Return (X, Y) of the center of cell containing provided text 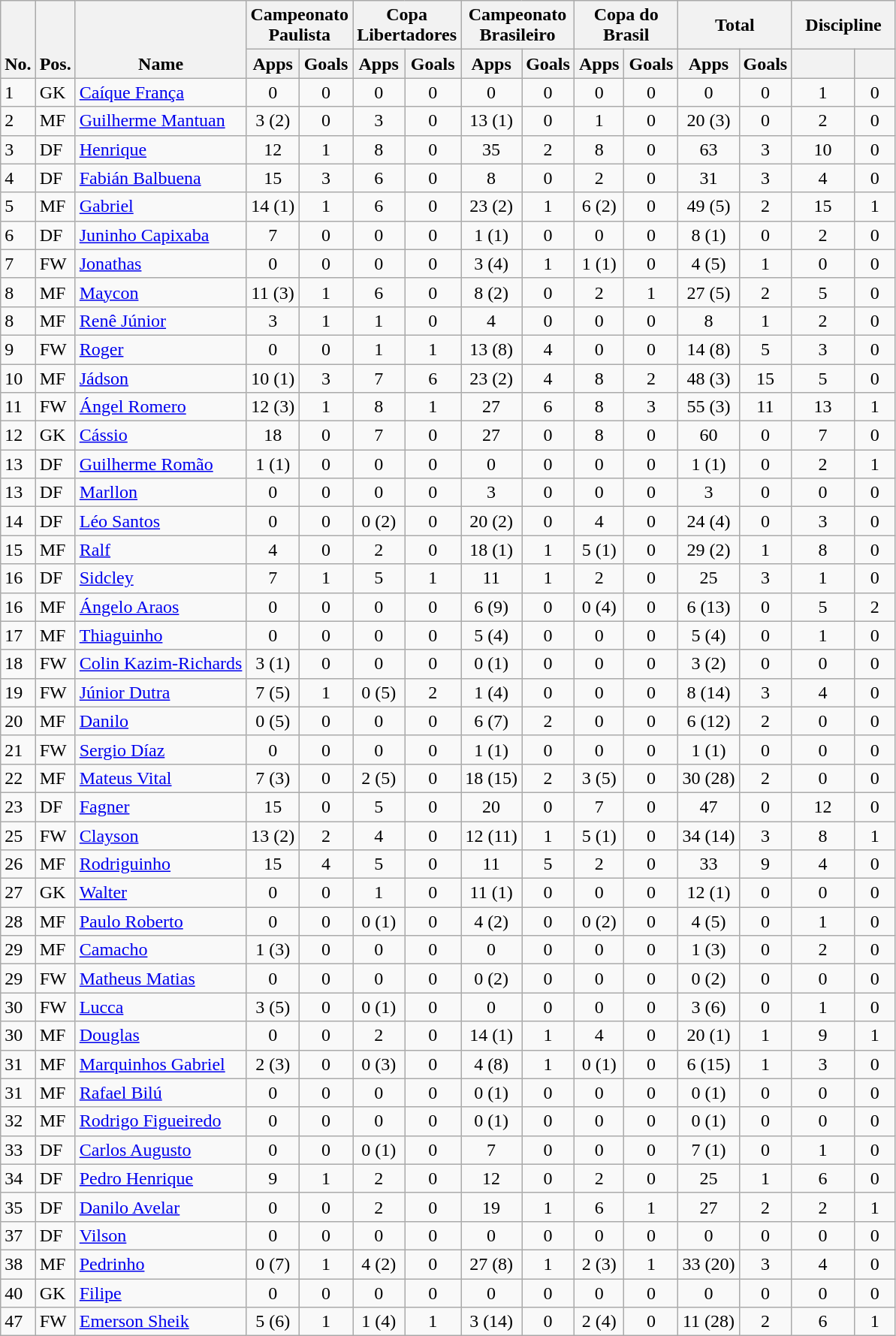
2 (5) (379, 778)
6 (15) (709, 1064)
Douglas (161, 1036)
Marquinhos Gabriel (161, 1064)
Guilherme Mantuan (161, 121)
55 (3) (709, 407)
33 (20) (709, 1264)
Copa Libertadores (407, 26)
40 (18, 1292)
3 (6) (709, 1007)
Name (161, 39)
49 (5) (709, 207)
Emerson Sheik (161, 1322)
0 (3) (379, 1064)
Fabián Balbuena (161, 178)
0 (4) (599, 607)
Cássio (161, 436)
Lucca (161, 1007)
Matheus Matias (161, 979)
21 (18, 749)
37 (18, 1235)
18 (15) (491, 778)
Total (735, 26)
Thiaguinho (161, 635)
13 (8) (491, 349)
Renê Júnior (161, 321)
6 (12) (709, 721)
Ángel Romero (161, 407)
60 (709, 436)
8 (1) (709, 235)
38 (18, 1264)
20 (2) (491, 521)
27 (8) (491, 1264)
Ángelo Araos (161, 607)
7 (5) (273, 692)
63 (709, 149)
13 (1) (491, 121)
Pedrinho (161, 1264)
Henrique (161, 149)
11 (3) (273, 292)
Rafael Bilú (161, 1093)
11 (28) (709, 1322)
27 (5) (709, 292)
Campeonato Paulista (300, 26)
Marllon (161, 493)
Sergio Díaz (161, 749)
3 (1) (273, 664)
Rodrigo Figueiredo (161, 1121)
23 (18, 807)
48 (3) (709, 378)
22 (18, 778)
Camacho (161, 950)
12 (11) (491, 836)
28 (18, 921)
18 (1) (491, 550)
Fagner (161, 807)
Júnior Dutra (161, 692)
3 (4) (491, 264)
Roger (161, 349)
Gabriel (161, 207)
Carlos Augusto (161, 1150)
12 (1) (709, 893)
Pos. (56, 39)
Maycon (161, 292)
Vilson (161, 1235)
7 (1) (709, 1150)
2 (4) (599, 1322)
Mateus Vital (161, 778)
Ralf (161, 550)
6 (9) (491, 607)
Danilo (161, 721)
6 (2) (599, 207)
Guilherme Romão (161, 464)
Filipe (161, 1292)
8 (2) (491, 292)
Copa do Brasil (626, 26)
Discipline (844, 26)
6 (13) (709, 607)
5 (6) (273, 1322)
7 (3) (273, 778)
4 (8) (491, 1064)
20 (1) (709, 1036)
Colin Kazim-Richards (161, 664)
Paulo Roberto (161, 921)
34 (14) (709, 836)
Sidcley (161, 578)
Caíque França (161, 92)
32 (18, 1121)
11 (1) (491, 893)
20 (3) (709, 121)
8 (14) (709, 692)
Campeonato Brasileiro (518, 26)
Walter (161, 893)
No. (18, 39)
24 (4) (709, 521)
14 (8) (709, 349)
Rodriguinho (161, 864)
14 (18, 521)
Juninho Capixaba (161, 235)
Danilo Avelar (161, 1207)
0 (7) (273, 1264)
30 (28) (709, 778)
3 (14) (491, 1322)
Clayson (161, 836)
34 (18, 1178)
12 (3) (273, 407)
10 (1) (273, 378)
29 (2) (709, 550)
Jonathas (161, 264)
Jádson (161, 378)
17 (18, 635)
26 (18, 864)
Léo Santos (161, 521)
6 (7) (491, 721)
13 (2) (273, 836)
Pedro Henrique (161, 1178)
